Return [x, y] of the center of cell containing provided text 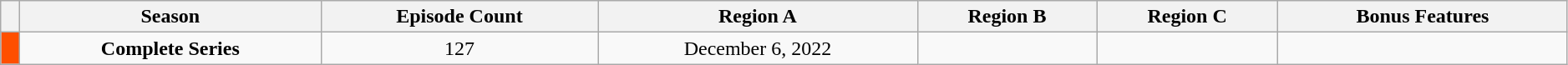
Region C [1188, 17]
Season [170, 17]
Region B [1007, 17]
Complete Series [170, 48]
127 [459, 48]
Region A [759, 17]
December 6, 2022 [759, 48]
Bonus Features [1423, 17]
Episode Count [459, 17]
